Return the [x, y] coordinate for the center point of the cell that contains the specified text.  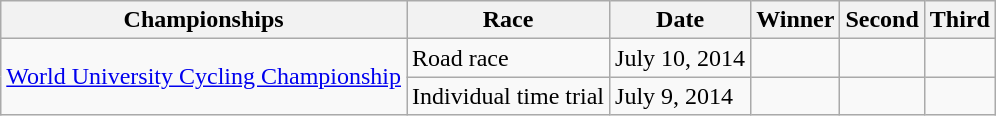
July 9, 2014 [680, 96]
Individual time trial [508, 96]
Second [882, 20]
Date [680, 20]
July 10, 2014 [680, 58]
Winner [796, 20]
Championships [204, 20]
Third [960, 20]
World University Cycling Championship [204, 77]
Road race [508, 58]
Race [508, 20]
